Return the [x, y] coordinate for the center point of the cell that contains the specified text.  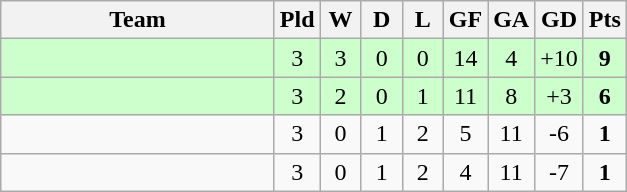
GF [465, 20]
+3 [560, 96]
9 [604, 58]
W [340, 20]
+10 [560, 58]
Team [138, 20]
14 [465, 58]
8 [512, 96]
6 [604, 96]
Pts [604, 20]
5 [465, 134]
GD [560, 20]
Pld [297, 20]
D [382, 20]
-6 [560, 134]
-7 [560, 172]
GA [512, 20]
L [422, 20]
